Return the (X, Y) coordinate for the center point of the cell that contains the specified text.  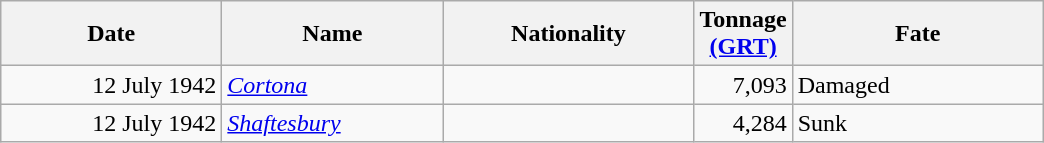
Nationality (568, 34)
Cortona (332, 85)
4,284 (743, 123)
7,093 (743, 85)
Tonnage(GRT) (743, 34)
Date (112, 34)
Fate (918, 34)
Shaftesbury (332, 123)
Sunk (918, 123)
Damaged (918, 85)
Name (332, 34)
